Extract the [X, Y] coordinate from the center of the cell holding the provided text.  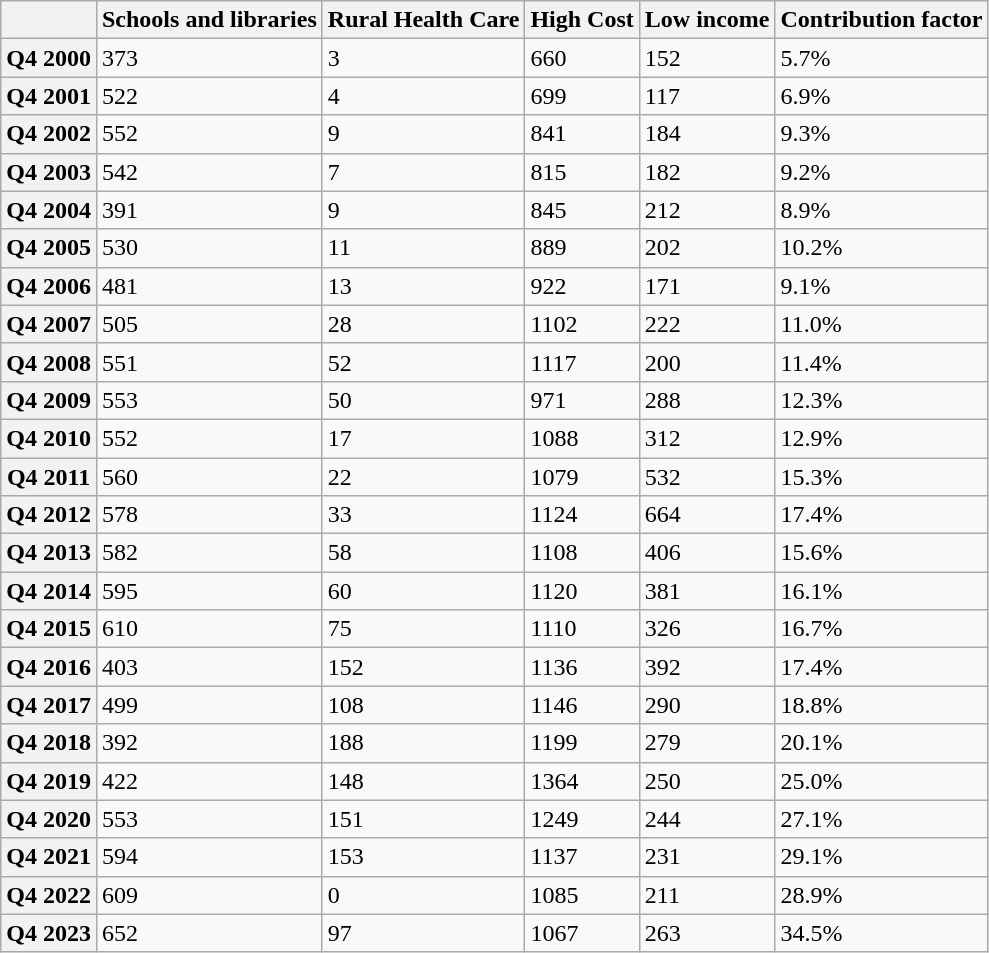
660 [582, 58]
Low income [707, 20]
Q4 2023 [49, 933]
60 [424, 591]
1199 [582, 743]
1067 [582, 933]
17 [424, 438]
6.9% [882, 96]
1110 [582, 629]
499 [209, 705]
422 [209, 781]
391 [209, 210]
50 [424, 400]
222 [707, 324]
High Cost [582, 20]
845 [582, 210]
815 [582, 172]
841 [582, 134]
188 [424, 743]
12.3% [882, 400]
211 [707, 895]
0 [424, 895]
Q4 2019 [49, 781]
Q4 2009 [49, 400]
1108 [582, 553]
403 [209, 667]
609 [209, 895]
33 [424, 515]
Q4 2014 [49, 591]
Contribution factor [882, 20]
3 [424, 58]
212 [707, 210]
11 [424, 248]
1137 [582, 857]
20.1% [882, 743]
Q4 2010 [49, 438]
97 [424, 933]
9.1% [882, 286]
27.1% [882, 819]
13 [424, 286]
117 [707, 96]
244 [707, 819]
184 [707, 134]
11.0% [882, 324]
263 [707, 933]
Q4 2000 [49, 58]
551 [209, 362]
182 [707, 172]
34.5% [882, 933]
922 [582, 286]
15.6% [882, 553]
699 [582, 96]
Q4 2006 [49, 286]
1120 [582, 591]
664 [707, 515]
Q4 2003 [49, 172]
Q4 2018 [49, 743]
200 [707, 362]
Q4 2022 [49, 895]
Q4 2008 [49, 362]
532 [707, 477]
22 [424, 477]
52 [424, 362]
28.9% [882, 895]
Rural Health Care [424, 20]
1124 [582, 515]
5.7% [882, 58]
1136 [582, 667]
1364 [582, 781]
1088 [582, 438]
171 [707, 286]
406 [707, 553]
578 [209, 515]
Q4 2012 [49, 515]
58 [424, 553]
Q4 2002 [49, 134]
326 [707, 629]
560 [209, 477]
1102 [582, 324]
481 [209, 286]
1146 [582, 705]
381 [707, 591]
16.1% [882, 591]
153 [424, 857]
288 [707, 400]
542 [209, 172]
Q4 2015 [49, 629]
1249 [582, 819]
11.4% [882, 362]
75 [424, 629]
15.3% [882, 477]
Q4 2017 [49, 705]
505 [209, 324]
1079 [582, 477]
594 [209, 857]
4 [424, 96]
595 [209, 591]
279 [707, 743]
202 [707, 248]
1085 [582, 895]
889 [582, 248]
151 [424, 819]
8.9% [882, 210]
148 [424, 781]
16.7% [882, 629]
250 [707, 781]
530 [209, 248]
28 [424, 324]
1117 [582, 362]
Schools and libraries [209, 20]
25.0% [882, 781]
582 [209, 553]
Q4 2020 [49, 819]
18.8% [882, 705]
Q4 2021 [49, 857]
Q4 2001 [49, 96]
Q4 2005 [49, 248]
29.1% [882, 857]
231 [707, 857]
Q4 2013 [49, 553]
10.2% [882, 248]
9.3% [882, 134]
610 [209, 629]
9.2% [882, 172]
522 [209, 96]
290 [707, 705]
7 [424, 172]
373 [209, 58]
12.9% [882, 438]
Q4 2016 [49, 667]
652 [209, 933]
Q4 2004 [49, 210]
971 [582, 400]
312 [707, 438]
Q4 2007 [49, 324]
108 [424, 705]
Q4 2011 [49, 477]
